Search for the cell housing the specified text and yield its (x, y) center coordinate. 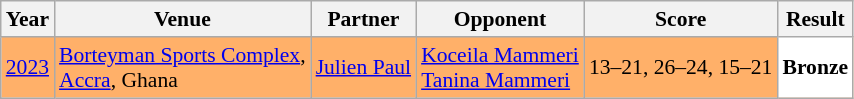
Julien Paul (364, 68)
Bronze (815, 68)
Venue (182, 19)
Borteyman Sports Complex,Accra, Ghana (182, 68)
Score (681, 19)
2023 (28, 68)
Result (815, 19)
Opponent (500, 19)
Koceila Mammeri Tanina Mammeri (500, 68)
13–21, 26–24, 15–21 (681, 68)
Partner (364, 19)
Year (28, 19)
